Return (x, y) of the center of cell containing provided text 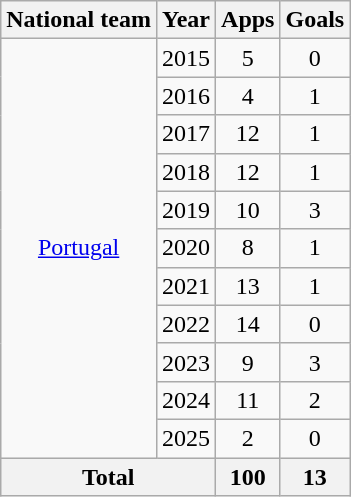
2025 (186, 438)
2019 (186, 210)
2021 (186, 286)
Total (108, 477)
100 (248, 477)
2016 (186, 96)
9 (248, 362)
2017 (186, 134)
14 (248, 324)
Portugal (79, 248)
2018 (186, 172)
10 (248, 210)
2015 (186, 58)
4 (248, 96)
8 (248, 248)
Goals (315, 20)
2023 (186, 362)
11 (248, 400)
Apps (248, 20)
2022 (186, 324)
Year (186, 20)
5 (248, 58)
2020 (186, 248)
2024 (186, 400)
National team (79, 20)
